For the text-containing cell, return its midpoint in (x, y) coordinate format. 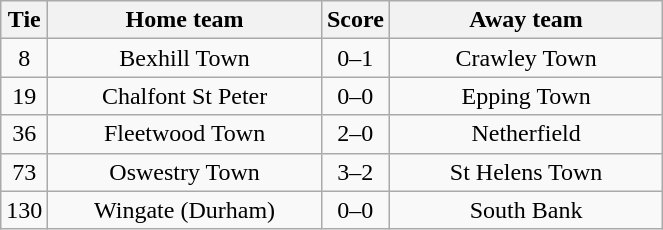
Fleetwood Town (185, 134)
Chalfont St Peter (185, 96)
Score (355, 20)
Netherfield (526, 134)
130 (24, 210)
Away team (526, 20)
Bexhill Town (185, 58)
0–1 (355, 58)
Wingate (Durham) (185, 210)
73 (24, 172)
Epping Town (526, 96)
Tie (24, 20)
19 (24, 96)
8 (24, 58)
3–2 (355, 172)
Crawley Town (526, 58)
2–0 (355, 134)
Oswestry Town (185, 172)
St Helens Town (526, 172)
South Bank (526, 210)
36 (24, 134)
Home team (185, 20)
